Locate the cell with the specified text and output its [X, Y] center coordinate. 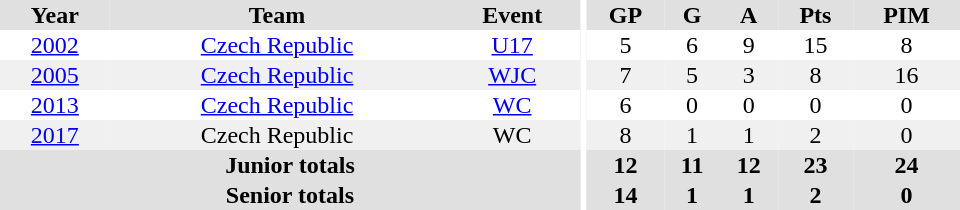
23 [816, 165]
7 [625, 75]
3 [749, 75]
9 [749, 45]
Team [278, 15]
2013 [55, 105]
U17 [512, 45]
2002 [55, 45]
Year [55, 15]
2005 [55, 75]
Event [512, 15]
Senior totals [290, 195]
A [749, 15]
Pts [816, 15]
14 [625, 195]
G [692, 15]
Junior totals [290, 165]
PIM [906, 15]
16 [906, 75]
2017 [55, 135]
WJC [512, 75]
GP [625, 15]
15 [816, 45]
24 [906, 165]
11 [692, 165]
